Detect which cell encompasses the target text, then output its [X, Y] center coordinate. 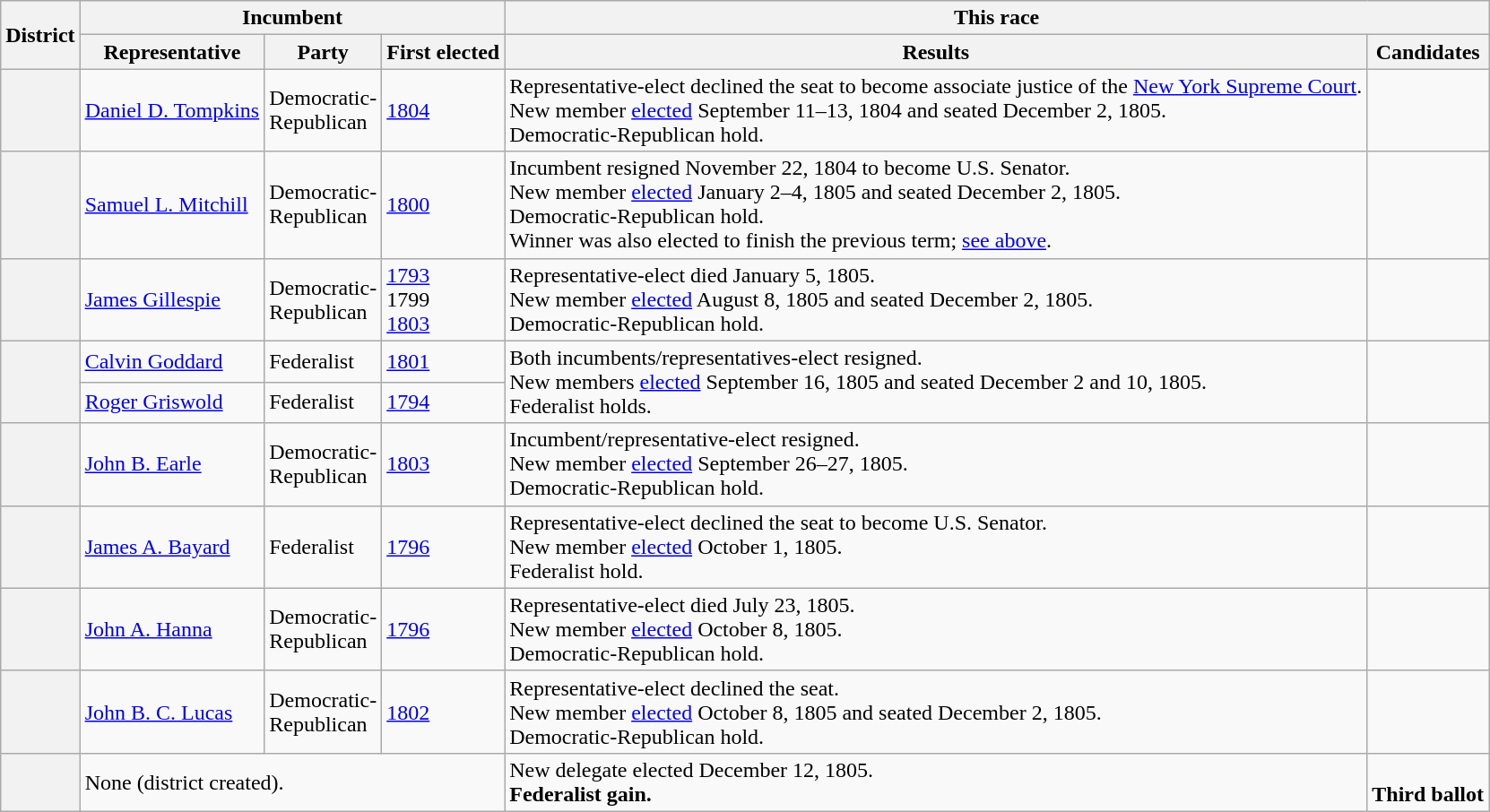
Representative-elect died January 5, 1805.New member elected August 8, 1805 and seated December 2, 1805.Democratic-Republican hold. [936, 299]
Representative-elect died July 23, 1805.New member elected October 8, 1805.Democratic-Republican hold. [936, 629]
John A. Hanna [172, 629]
Calvin Goddard [172, 361]
1803 [443, 464]
Samuel L. Mitchill [172, 204]
Roger Griswold [172, 402]
This race [997, 18]
None (district created). [292, 782]
Both incumbents/representatives-elect resigned.New members elected September 16, 1805 and seated December 2 and 10, 1805.Federalist holds. [936, 382]
Incumbent/representative-elect resigned.New member elected September 26–27, 1805.Democratic-Republican hold. [936, 464]
Representative [172, 52]
1794 [443, 402]
1802 [443, 712]
James Gillespie [172, 299]
Daniel D. Tompkins [172, 110]
Results [936, 52]
17931799 1803 [443, 299]
Representative-elect declined the seat.New member elected October 8, 1805 and seated December 2, 1805.Democratic-Republican hold. [936, 712]
New delegate elected December 12, 1805.Federalist gain. [936, 782]
First elected [443, 52]
District [40, 35]
Third ballot [1428, 782]
Candidates [1428, 52]
James A. Bayard [172, 547]
John B. Earle [172, 464]
John B. C. Lucas [172, 712]
1800 [443, 204]
1801 [443, 361]
Representative-elect declined the seat to become U.S. Senator.New member elected October 1, 1805.Federalist hold. [936, 547]
Party [323, 52]
1804 [443, 110]
Incumbent [292, 18]
